Scan for the cell matching the given text and deliver its (X, Y) coordinate at center. 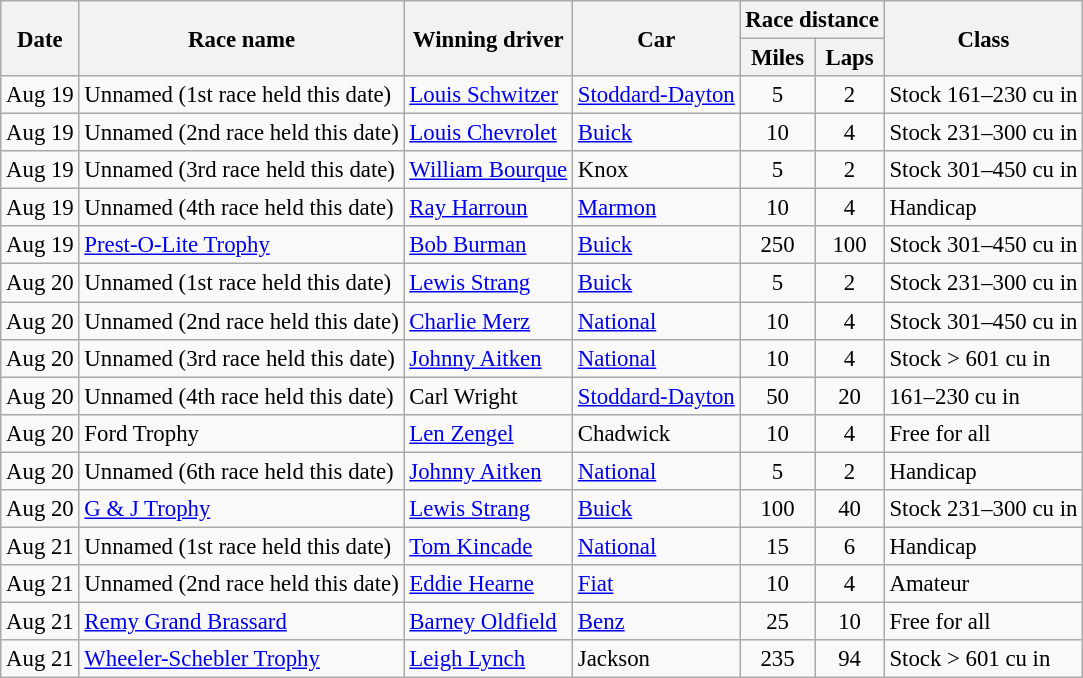
Fiat (657, 584)
Louis Chevrolet (488, 133)
Date (40, 38)
G & J Trophy (242, 509)
Laps (850, 58)
Marmon (657, 208)
Winning driver (488, 38)
William Bourque (488, 170)
Carl Wright (488, 396)
50 (778, 396)
Ford Trophy (242, 433)
Knox (657, 170)
Miles (778, 58)
250 (778, 245)
Prest-O-Lite Trophy (242, 245)
Leigh Lynch (488, 659)
94 (850, 659)
Wheeler-Schebler Trophy (242, 659)
25 (778, 621)
Bob Burman (488, 245)
Ray Harroun (488, 208)
Barney Oldfield (488, 621)
40 (850, 509)
Race distance (812, 20)
Benz (657, 621)
Race name (242, 38)
Charlie Merz (488, 321)
Stock 161–230 cu in (984, 95)
20 (850, 396)
Tom Kincade (488, 546)
Class (984, 38)
Unnamed (6th race held this date) (242, 471)
Remy Grand Brassard (242, 621)
161–230 cu in (984, 396)
15 (778, 546)
Len Zengel (488, 433)
235 (778, 659)
Eddie Hearne (488, 584)
Amateur (984, 584)
Jackson (657, 659)
Chadwick (657, 433)
6 (850, 546)
Louis Schwitzer (488, 95)
Car (657, 38)
